Return the (x, y) coordinate for the center point of the cell that contains the specified text.  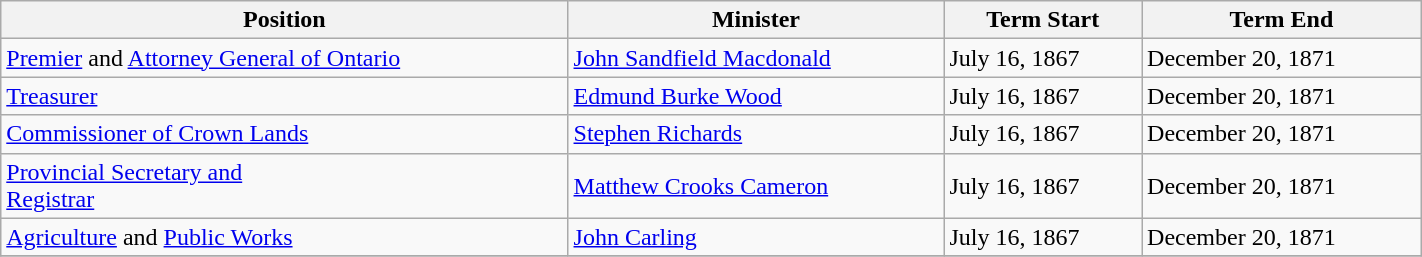
Matthew Crooks Cameron (756, 186)
John Carling (756, 237)
Agriculture and Public Works (284, 237)
Term Start (1043, 20)
Treasurer (284, 96)
Term End (1282, 20)
Minister (756, 20)
Stephen Richards (756, 134)
Edmund Burke Wood (756, 96)
Position (284, 20)
Provincial Secretary and Registrar (284, 186)
Premier and Attorney General of Ontario (284, 58)
Commissioner of Crown Lands (284, 134)
John Sandfield Macdonald (756, 58)
